Identify which cell holds the provided text, then report its [x, y] central coordinate. 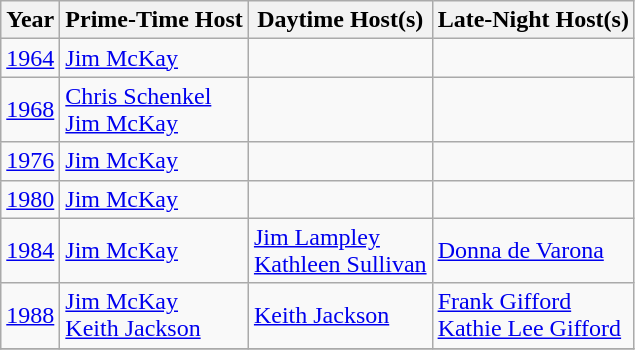
Keith Jackson [340, 316]
Jim LampleyKathleen Sullivan [340, 250]
1964 [30, 58]
Year [30, 20]
1988 [30, 316]
Prime-Time Host [154, 20]
1976 [30, 161]
Donna de Varona [533, 250]
1980 [30, 199]
Late-Night Host(s) [533, 20]
Jim McKayKeith Jackson [154, 316]
Daytime Host(s) [340, 20]
1968 [30, 110]
Frank GiffordKathie Lee Gifford [533, 316]
Chris SchenkelJim McKay [154, 110]
1984 [30, 250]
